Provide the [X, Y] coordinate of the cell's center where the given text is located.  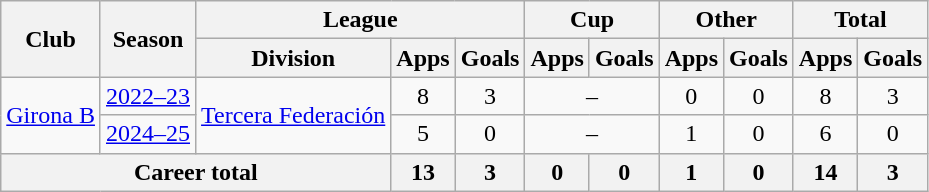
Career total [196, 172]
Cup [592, 20]
Season [148, 39]
13 [423, 172]
Girona B [51, 115]
6 [825, 134]
2022–23 [148, 96]
5 [423, 134]
Total [860, 20]
Club [51, 39]
14 [825, 172]
Division [294, 58]
Other [726, 20]
League [360, 20]
2024–25 [148, 134]
Tercera Federación [294, 115]
